Return (x, y) of the center of cell containing provided text 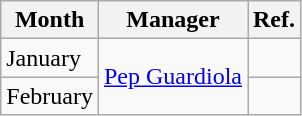
January (50, 58)
February (50, 96)
Month (50, 20)
Ref. (274, 20)
Pep Guardiola (172, 77)
Manager (172, 20)
